Provide the [x, y] coordinate of the cell's center where the given text is located.  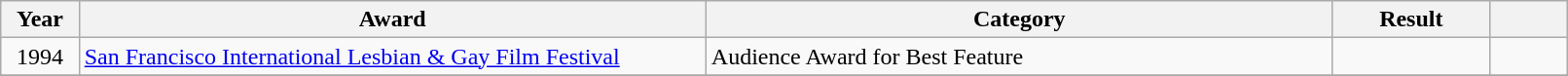
San Francisco International Lesbian & Gay Film Festival [392, 57]
1994 [40, 57]
Audience Award for Best Feature [1019, 57]
Result [1411, 19]
Year [40, 19]
Award [392, 19]
Category [1019, 19]
